Extract the (x, y) coordinate from the center of the cell holding the provided text.  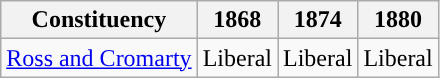
1868 (237, 20)
1880 (398, 20)
Ross and Cromarty (99, 58)
Constituency (99, 20)
1874 (318, 20)
